For the text-containing cell, return its midpoint in (X, Y) coordinate format. 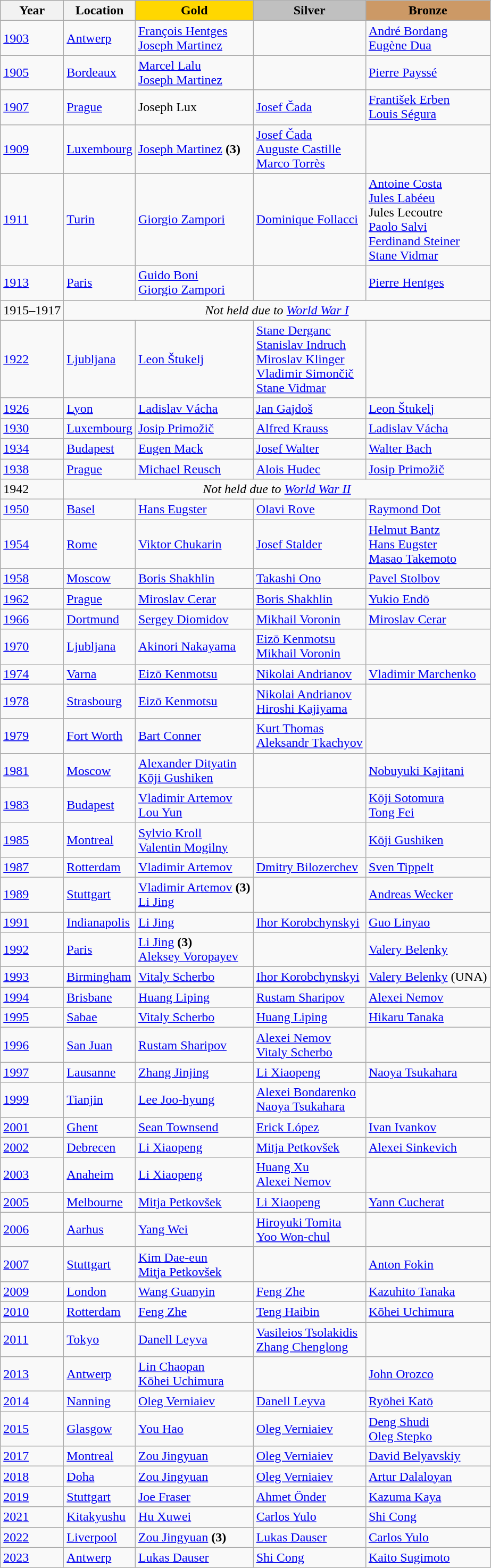
David Belyavskiy (428, 1456)
Zhang Jinjing (194, 1072)
Josef Čada (310, 107)
Olavi Rove (310, 510)
Li Jing (194, 922)
2005 (32, 1202)
Naoya Tsukahara (428, 1072)
Michael Reusch (194, 469)
2003 (32, 1174)
Sylvio Kroll Valentin Mogilny (194, 839)
Birmingham (100, 977)
Lin Chaopan Kōhei Uchimura (194, 1374)
Ahmet Önder (310, 1497)
František Erben Louis Ségura (428, 107)
Walter Bach (428, 448)
1992 (32, 950)
Sergey Diomidov (194, 619)
Ivan Ivankov (428, 1127)
Yukio Endō (428, 599)
Yann Cucherat (428, 1202)
2018 (32, 1477)
Stane Derganc Stanislav Indruch Miroslav Klinger Vladimir Simončič Stane Vidmar (310, 359)
Vladimir Artemov (194, 867)
1996 (32, 1045)
1907 (32, 107)
1994 (32, 997)
Liverpool (100, 1537)
Bordeaux (100, 72)
2006 (32, 1230)
Nobuyuki Kajitani (428, 770)
Varna (100, 674)
Basel (100, 510)
Eugen Mack (194, 448)
1911 (32, 219)
Jan Gajdoš (310, 408)
Eizō Kenmotsu Mikhail Voronin (310, 647)
Indianapolis (100, 922)
Joseph Lux (194, 107)
Kitakyushu (100, 1517)
1991 (32, 922)
1995 (32, 1017)
Guo Linyao (428, 922)
1909 (32, 149)
Aarhus (100, 1230)
Alexei Nemov (428, 997)
1913 (32, 283)
1950 (32, 510)
Kazuhito Tanaka (428, 1291)
1958 (32, 579)
Takashi Ono (310, 579)
Dortmund (100, 619)
Josef Stalder (310, 544)
Li Jing (3) Aleksey Voropayev (194, 950)
2009 (32, 1291)
1983 (32, 805)
Glasgow (100, 1429)
Hikaru Tanaka (428, 1017)
John Orozco (428, 1374)
Lausanne (100, 1072)
1981 (32, 770)
Alexei Sinkevich (428, 1147)
1934 (32, 448)
Antoine Costa Jules Labéeu Jules Lecoutre Paolo Salvi Ferdinand Steiner Stane Vidmar (428, 219)
Huang Xu Alexei Nemov (310, 1174)
2007 (32, 1264)
Lyon (100, 408)
Alfred Krauss (310, 428)
François Hentges Joseph Martinez (194, 38)
Joseph Martinez (3) (194, 149)
1905 (32, 72)
Kōji Gushiken (428, 839)
Giorgio Zampori (194, 219)
Josef Čada Auguste Castille Marco Torrès (310, 149)
Alexander Dityatin Kōji Gushiken (194, 770)
Yang Wei (194, 1230)
Nanning (100, 1402)
Josef Walter (310, 448)
Kōji Sotomura Tong Fei (428, 805)
Location (100, 11)
Rome (100, 544)
Brisbane (100, 997)
Bart Conner (194, 736)
1970 (32, 647)
1989 (32, 895)
Melbourne (100, 1202)
Vladimir Marchenko (428, 674)
1938 (32, 469)
Bronze (428, 11)
Hiroyuki Tomita Yoo Won-chul (310, 1230)
Kōhei Uchimura (428, 1312)
Hu Xuwei (194, 1517)
Hans Eugster (194, 510)
2019 (32, 1497)
Alexei Bondarenko Naoya Tsukahara (310, 1100)
Wang Guanyin (194, 1291)
Kazuma Kaya (428, 1497)
2022 (32, 1537)
Strasbourg (100, 701)
Deng Shudi Oleg Stepko (428, 1429)
Helmut Bantz Hans Eugster Masao Takemoto (428, 544)
Sven Tippelt (428, 867)
2011 (32, 1339)
Kim Dae-eun Mitja Petkovšek (194, 1264)
Erick López (310, 1127)
Doha (100, 1477)
Vladimir Artemov Lou Yun (194, 805)
1926 (32, 408)
Sean Townsend (194, 1127)
Ghent (100, 1127)
Tokyo (100, 1339)
2010 (32, 1312)
Vladimir Artemov (3) Li Jing (194, 895)
Sabae (100, 1017)
Ryōhei Katō (428, 1402)
Pavel Stolbov (428, 579)
1915–1917 (32, 310)
1942 (32, 489)
Teng Haibin (310, 1312)
Viktor Chukarin (194, 544)
Mikhail Voronin (310, 619)
2013 (32, 1374)
1930 (32, 428)
Pierre Payssé (428, 72)
Kurt Thomas Aleksandr Tkachyov (310, 736)
1978 (32, 701)
Pierre Hentges (428, 283)
Turin (100, 219)
1903 (32, 38)
1997 (32, 1072)
Dominique Follacci (310, 219)
Gold (194, 11)
2015 (32, 1429)
Debrecen (100, 1147)
Artur Dalaloyan (428, 1477)
1922 (32, 359)
1987 (32, 867)
1985 (32, 839)
1966 (32, 619)
You Hao (194, 1429)
Not held due to World War I (277, 310)
Kaito Sugimoto (428, 1557)
1962 (32, 599)
Nikolai Andrianov Hiroshi Kajiyama (310, 701)
Andreas Wecker (428, 895)
1993 (32, 977)
Tianjin (100, 1100)
Nikolai Andrianov (310, 674)
Alois Hudec (310, 469)
1979 (32, 736)
Valery Belenky (428, 950)
Lee Joo-hyung (194, 1100)
Marcel Lalu Joseph Martinez (194, 72)
1974 (32, 674)
Guido Boni Giorgio Zampori (194, 283)
Fort Worth (100, 736)
Not held due to World War II (277, 489)
London (100, 1291)
2002 (32, 1147)
1999 (32, 1100)
1954 (32, 544)
Year (32, 11)
2021 (32, 1517)
2014 (32, 1402)
André Bordang Eugène Dua (428, 38)
Joe Fraser (194, 1497)
Valery Belenky (UNA) (428, 977)
San Juan (100, 1045)
2017 (32, 1456)
Silver (310, 11)
Alexei Nemov Vitaly Scherbo (310, 1045)
Zou Jingyuan (3) (194, 1537)
Anaheim (100, 1174)
Vasileios Tsolakidis Zhang Chenglong (310, 1339)
Akinori Nakayama (194, 647)
Raymond Dot (428, 510)
Anton Fokin (428, 1264)
2001 (32, 1127)
Dmitry Bilozerchev (310, 867)
2023 (32, 1557)
